Return (X, Y) of the center of cell containing provided text 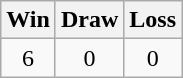
Draw (89, 20)
Win (28, 20)
Loss (153, 20)
6 (28, 58)
